Detect which cell encompasses the target text, then output its (X, Y) center coordinate. 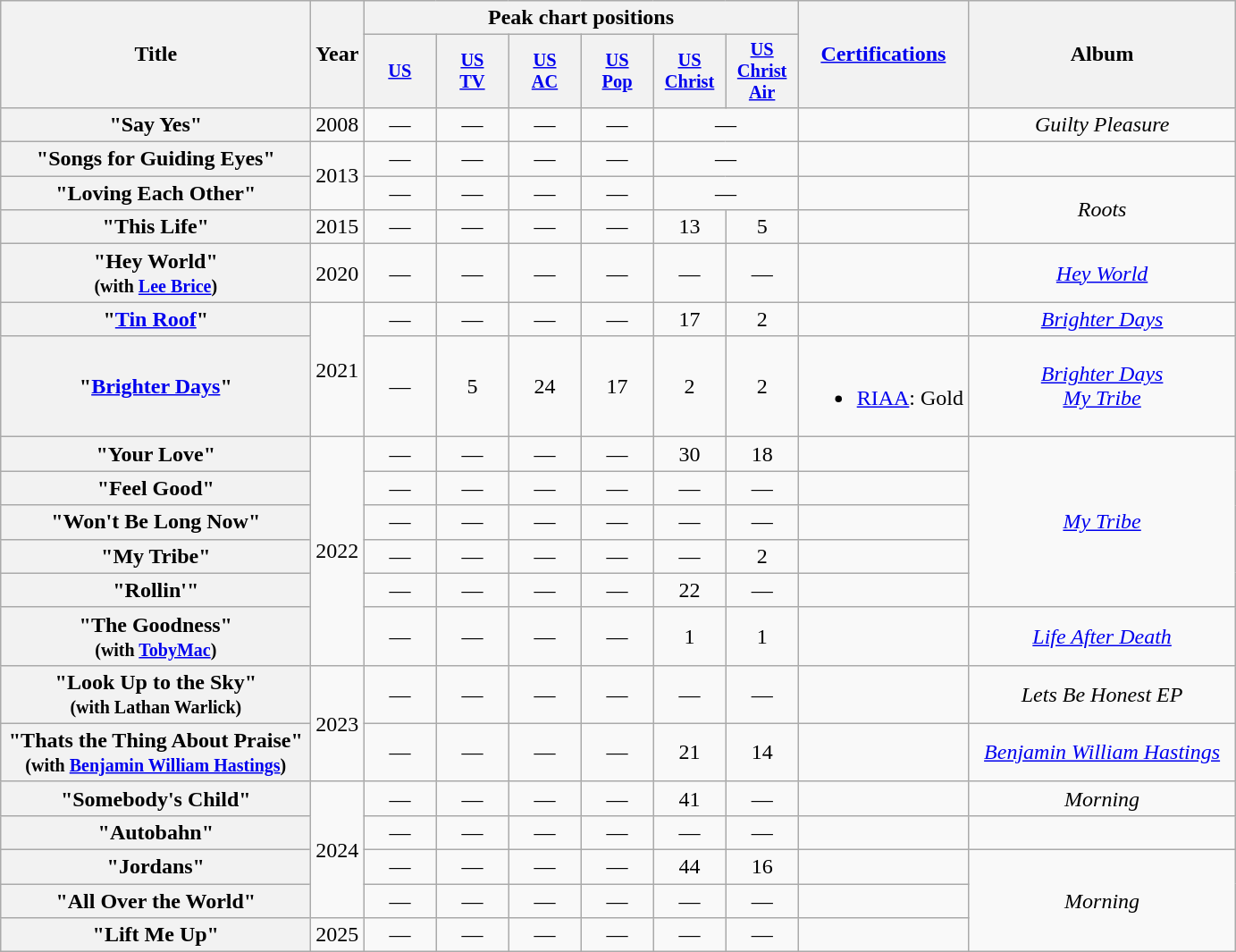
2015 (338, 227)
2020 (338, 274)
Benjamin William Hastings (1103, 753)
"Lift Me Up" (156, 935)
"Won't Be Long Now" (156, 522)
"The Goodness"(with TobyMac) (156, 636)
2013 (338, 176)
"Loving Each Other" (156, 193)
18 (761, 454)
Roots (1103, 210)
"Look Up to the Sky"(with Lathan Warlick) (156, 694)
"Feel Good" (156, 488)
Lets Be Honest EP (1103, 694)
"My Tribe" (156, 556)
24 (545, 386)
USPop (617, 72)
Brighter DaysMy Tribe (1103, 386)
"Hey World"(with Lee Brice) (156, 274)
14 (761, 753)
Brighter Days (1103, 319)
USChrist (690, 72)
16 (761, 867)
30 (690, 454)
US (400, 72)
41 (690, 798)
"Tin Roof" (156, 319)
2022 (338, 551)
Guilty Pleasure (1103, 124)
21 (690, 753)
44 (690, 867)
RIAA: Gold (883, 386)
"Rollin'" (156, 590)
"All Over the World" (156, 901)
Title (156, 55)
USTV (472, 72)
2024 (338, 849)
"This Life" (156, 227)
"Thats the Thing About Praise"(with Benjamin William Hastings) (156, 753)
"Somebody's Child" (156, 798)
Year (338, 55)
"Your Love" (156, 454)
Hey World (1103, 274)
13 (690, 227)
22 (690, 590)
"Say Yes" (156, 124)
2025 (338, 935)
2023 (338, 723)
"Autobahn" (156, 832)
"Jordans" (156, 867)
My Tribe (1103, 522)
Certifications (883, 55)
USChristAir (761, 72)
Peak chart positions (581, 18)
"Songs for Guiding Eyes" (156, 159)
Album (1103, 55)
2021 (338, 370)
"Brighter Days" (156, 386)
Life After Death (1103, 636)
USAC (545, 72)
2008 (338, 124)
